Locate the cell with the specified text and output its (X, Y) center coordinate. 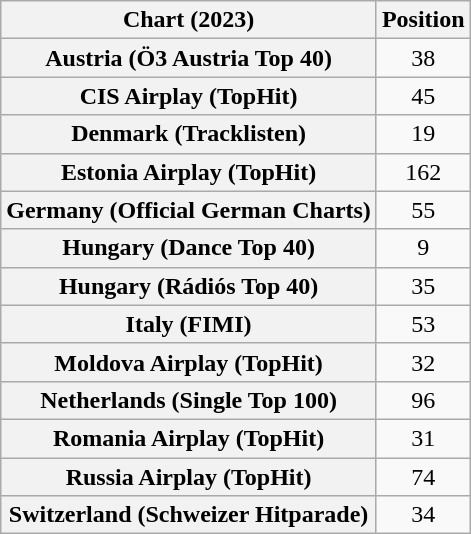
Position (423, 20)
34 (423, 515)
Moldova Airplay (TopHit) (189, 362)
55 (423, 210)
74 (423, 477)
35 (423, 286)
Russia Airplay (TopHit) (189, 477)
Germany (Official German Charts) (189, 210)
Estonia Airplay (TopHit) (189, 172)
CIS Airplay (TopHit) (189, 96)
Hungary (Dance Top 40) (189, 248)
53 (423, 324)
Switzerland (Schweizer Hitparade) (189, 515)
31 (423, 438)
Italy (FIMI) (189, 324)
162 (423, 172)
96 (423, 400)
Romania Airplay (TopHit) (189, 438)
Denmark (Tracklisten) (189, 134)
9 (423, 248)
Netherlands (Single Top 100) (189, 400)
Hungary (Rádiós Top 40) (189, 286)
19 (423, 134)
32 (423, 362)
45 (423, 96)
Austria (Ö3 Austria Top 40) (189, 58)
Chart (2023) (189, 20)
38 (423, 58)
